Identify which cell holds the provided text, then report its [X, Y] central coordinate. 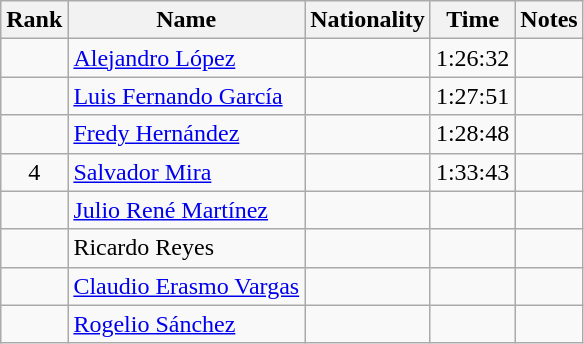
Fredy Hernández [186, 134]
Ricardo Reyes [186, 248]
Nationality [368, 20]
1:26:32 [472, 58]
Name [186, 20]
Luis Fernando García [186, 96]
Time [472, 20]
Salvador Mira [186, 172]
1:27:51 [472, 96]
Julio René Martínez [186, 210]
Claudio Erasmo Vargas [186, 286]
Rogelio Sánchez [186, 324]
Notes [549, 20]
4 [34, 172]
Alejandro López [186, 58]
1:28:48 [472, 134]
1:33:43 [472, 172]
Rank [34, 20]
